Search for the cell housing the specified text and yield its [x, y] center coordinate. 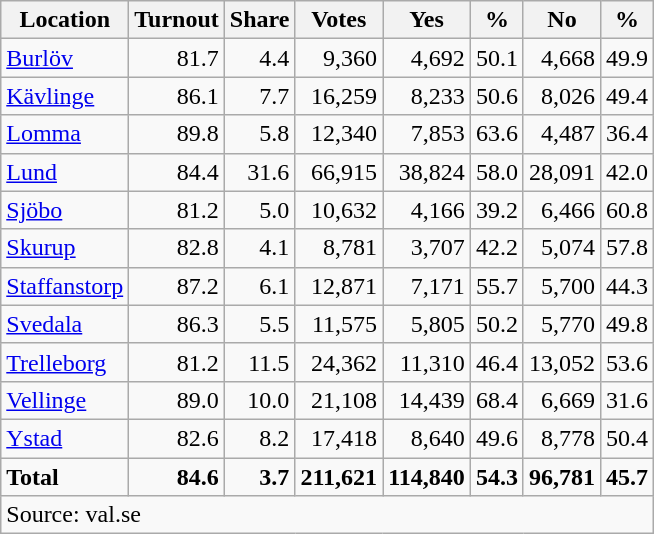
87.2 [177, 286]
16,259 [339, 96]
114,840 [427, 477]
Turnout [177, 20]
5.8 [260, 134]
57.8 [628, 248]
89.8 [177, 134]
Vellinge [65, 400]
49.6 [496, 438]
44.3 [628, 286]
8,640 [427, 438]
Location [65, 20]
24,362 [339, 362]
14,439 [427, 400]
96,781 [562, 477]
81.7 [177, 58]
8,778 [562, 438]
49.8 [628, 324]
50.1 [496, 58]
68.4 [496, 400]
11.5 [260, 362]
7,853 [427, 134]
Share [260, 20]
86.3 [177, 324]
36.4 [628, 134]
50.2 [496, 324]
28,091 [562, 172]
82.8 [177, 248]
Ystad [65, 438]
84.4 [177, 172]
Svedala [65, 324]
Lund [65, 172]
38,824 [427, 172]
55.7 [496, 286]
7.7 [260, 96]
3.7 [260, 477]
4,166 [427, 210]
49.4 [628, 96]
6,466 [562, 210]
11,575 [339, 324]
8,233 [427, 96]
Votes [339, 20]
Source: val.se [328, 515]
58.0 [496, 172]
7,171 [427, 286]
4.1 [260, 248]
5,770 [562, 324]
86.1 [177, 96]
50.6 [496, 96]
49.9 [628, 58]
13,052 [562, 362]
4,668 [562, 58]
No [562, 20]
21,108 [339, 400]
5.5 [260, 324]
Lomma [65, 134]
84.6 [177, 477]
82.6 [177, 438]
54.3 [496, 477]
46.4 [496, 362]
9,360 [339, 58]
4,692 [427, 58]
Yes [427, 20]
50.4 [628, 438]
60.8 [628, 210]
42.2 [496, 248]
211,621 [339, 477]
3,707 [427, 248]
Trelleborg [65, 362]
Sjöbo [65, 210]
Burlöv [65, 58]
12,871 [339, 286]
8,026 [562, 96]
Kävlinge [65, 96]
10.0 [260, 400]
Staffanstorp [65, 286]
63.6 [496, 134]
8.2 [260, 438]
12,340 [339, 134]
89.0 [177, 400]
4,487 [562, 134]
11,310 [427, 362]
5,700 [562, 286]
4.4 [260, 58]
6.1 [260, 286]
5.0 [260, 210]
Total [65, 477]
66,915 [339, 172]
39.2 [496, 210]
5,074 [562, 248]
53.6 [628, 362]
45.7 [628, 477]
42.0 [628, 172]
17,418 [339, 438]
5,805 [427, 324]
6,669 [562, 400]
8,781 [339, 248]
10,632 [339, 210]
Skurup [65, 248]
